Pinpoint the cell where the given text exists, returning its (X, Y) midpoint coordinate. 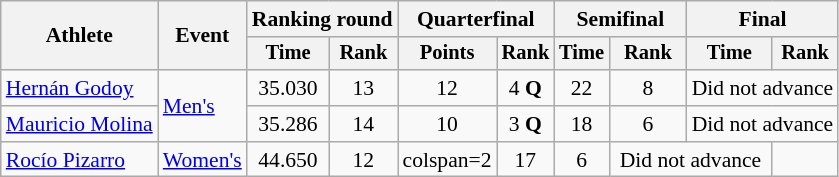
Final (763, 19)
8 (648, 88)
3 Q (526, 124)
Ranking round (322, 19)
10 (448, 124)
4 Q (526, 88)
Men's (202, 106)
22 (582, 88)
35.030 (288, 88)
14 (363, 124)
Mauricio Molina (80, 124)
Points (448, 54)
12 (448, 88)
Event (202, 36)
Quarterfinal (476, 19)
6 (648, 124)
Semifinal (620, 19)
Hernán Godoy (80, 88)
13 (363, 88)
Athlete (80, 36)
18 (582, 124)
35.286 (288, 124)
